Identify which cell holds the provided text, then report its (X, Y) central coordinate. 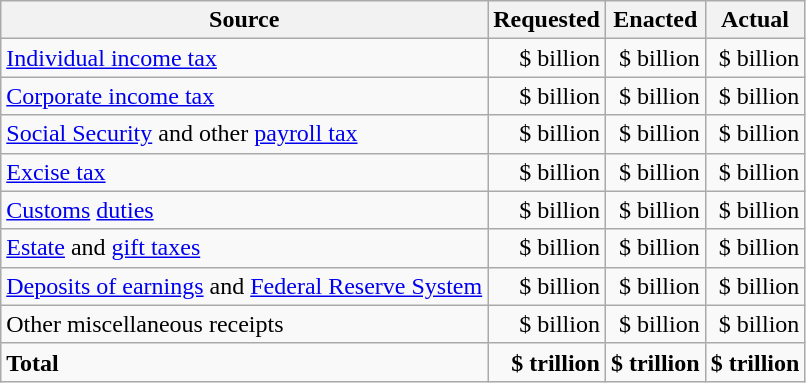
Estate and gift taxes (244, 248)
Individual income tax (244, 58)
Actual (755, 20)
Requested (547, 20)
Customs duties (244, 210)
Total (244, 362)
Social Security and other payroll tax (244, 134)
Deposits of earnings and Federal Reserve System (244, 286)
Source (244, 20)
Corporate income tax (244, 96)
Excise tax (244, 172)
Enacted (655, 20)
Other miscellaneous receipts (244, 324)
